Pinpoint the cell where the given text exists, returning its [x, y] midpoint coordinate. 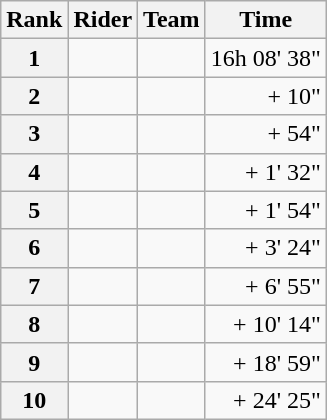
9 [34, 362]
5 [34, 210]
+ 3' 24" [266, 248]
+ 1' 54" [266, 210]
+ 10' 14" [266, 324]
4 [34, 172]
Team [172, 20]
10 [34, 400]
1 [34, 58]
+ 24' 25" [266, 400]
3 [34, 134]
+ 1' 32" [266, 172]
6 [34, 248]
+ 10" [266, 96]
2 [34, 96]
+ 6' 55" [266, 286]
Rank [34, 20]
7 [34, 286]
+ 54" [266, 134]
8 [34, 324]
16h 08' 38" [266, 58]
Time [266, 20]
Rider [103, 20]
+ 18' 59" [266, 362]
